Return the (X, Y) coordinate for the center point of the cell that contains the specified text.  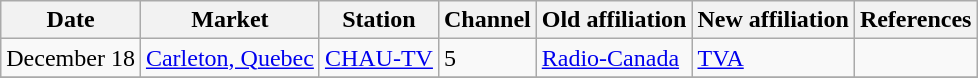
Channel (487, 20)
Radio-Canada (614, 58)
References (916, 20)
Date (71, 20)
TVA (773, 58)
CHAU-TV (378, 58)
Market (230, 20)
December 18 (71, 58)
5 (487, 58)
Old affiliation (614, 20)
New affiliation (773, 20)
Carleton, Quebec (230, 58)
Station (378, 20)
